Detect which cell encompasses the target text, then output its (x, y) center coordinate. 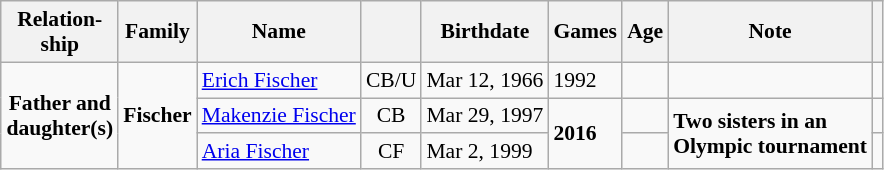
2016 (585, 134)
Note (770, 32)
Family (157, 32)
Relation-ship (60, 32)
Mar 29, 1997 (484, 116)
Mar 2, 1999 (484, 152)
Makenzie Fischer (279, 116)
Birthdate (484, 32)
Aria Fischer (279, 152)
Name (279, 32)
Fischer (157, 116)
Games (585, 32)
Father anddaughter(s) (60, 116)
Two sisters in anOlympic tournament (770, 134)
Age (645, 32)
Erich Fischer (279, 80)
CF (392, 152)
Mar 12, 1966 (484, 80)
CB/U (392, 80)
1992 (585, 80)
CB (392, 116)
